Locate the cell with the specified text and output its [X, Y] center coordinate. 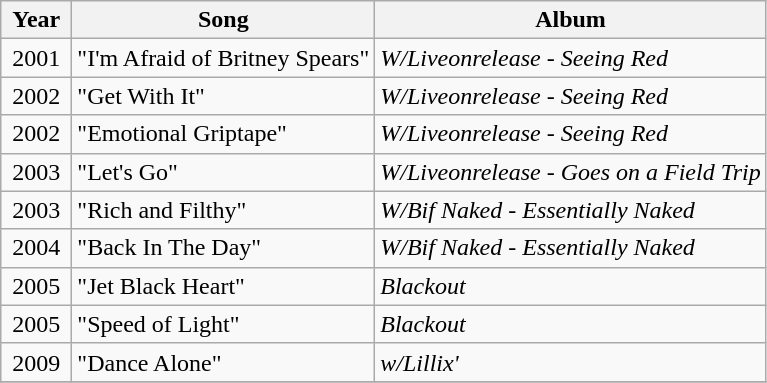
2009 [36, 362]
Song [224, 20]
"Get With It" [224, 96]
"Rich and Filthy" [224, 210]
"Speed of Light" [224, 324]
W/Liveonrelease - Goes on a Field Trip [570, 172]
"Dance Alone" [224, 362]
w/Lillix' [570, 362]
"I'm Afraid of Britney Spears" [224, 58]
Album [570, 20]
2004 [36, 248]
Year [36, 20]
"Jet Black Heart" [224, 286]
"Back In The Day" [224, 248]
2001 [36, 58]
"Let's Go" [224, 172]
"Emotional Griptape" [224, 134]
